Find where the given text appears and provide that cell's center as [x, y] coordinate. 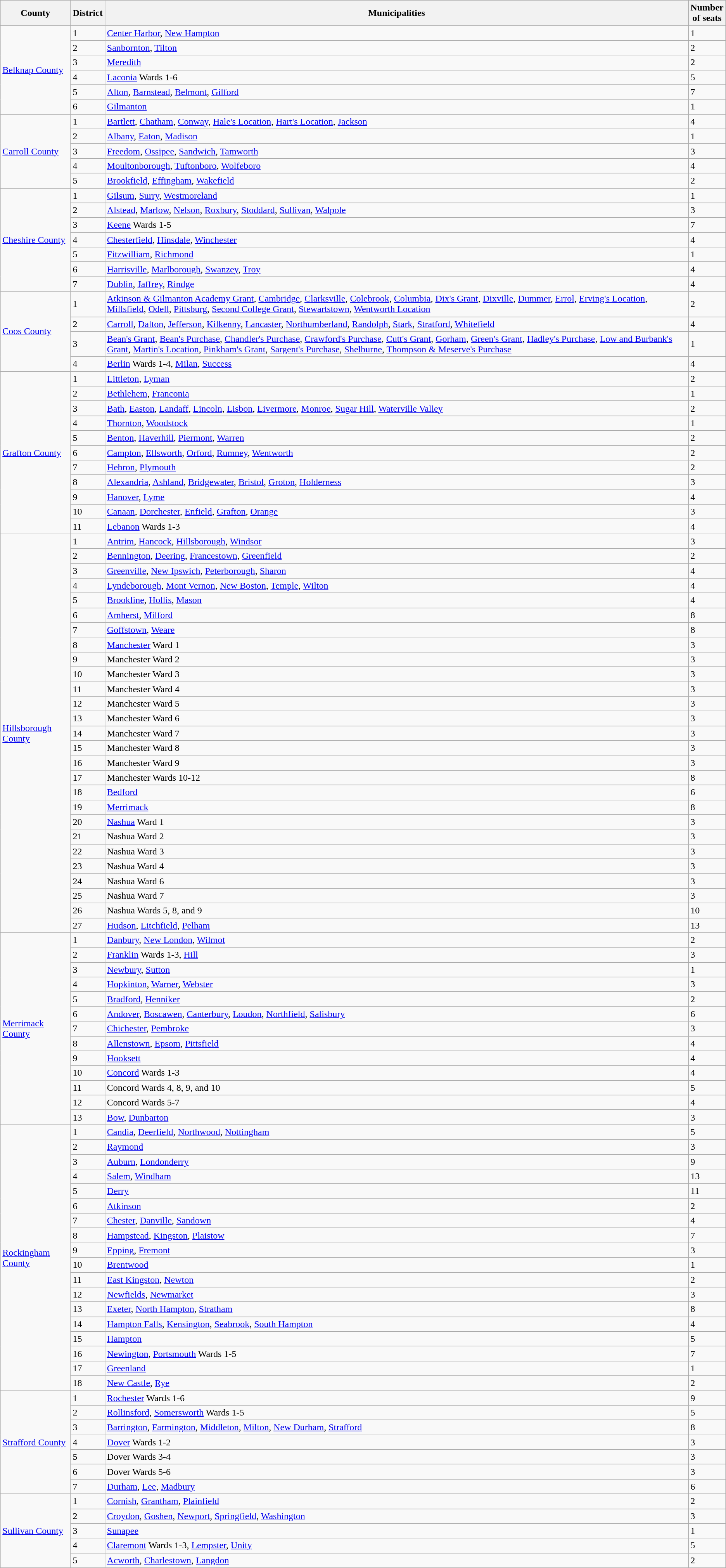
19 [88, 807]
Manchester Ward 3 [396, 674]
Nashua Ward 3 [396, 851]
Brentwood [396, 1265]
22 [88, 851]
Center Harbor, New Hampton [396, 33]
East Kingston, Newton [396, 1280]
Greenland [396, 1368]
Keene Wards 1-5 [396, 225]
Manchester Ward 8 [396, 748]
Alton, Barnstead, Belmont, Gilford [396, 92]
Hampton Falls, Kensington, Seabrook, South Hampton [396, 1324]
Raymond [396, 1147]
Sullivan County [36, 1531]
Newbury, Sutton [396, 970]
26 [88, 910]
Nashua Ward 6 [396, 881]
Manchester Ward 1 [396, 645]
Manchester Wards 10-12 [396, 778]
Franklin Wards 1-3, Hill [396, 955]
Amherst, Milford [396, 615]
Hopkinton, Warner, Webster [396, 984]
Gilmanton [396, 107]
Belknap County [36, 70]
23 [88, 866]
Rochester Wards 1-6 [396, 1398]
Chichester, Pembroke [396, 1029]
Goffstown, Weare [396, 630]
Cornish, Grantham, Plainfield [396, 1501]
Thornton, Woodstock [396, 423]
Hampton [396, 1339]
Sanbornton, Tilton [396, 48]
Moultonborough, Tuftonboro, Wolfeboro [396, 166]
Acworth, Charlestown, Langdon [396, 1560]
Manchester Ward 9 [396, 763]
Hillsborough County [36, 733]
27 [88, 925]
Newington, Portsmouth Wards 1-5 [396, 1353]
Andover, Boscawen, Canterbury, Loudon, Northfield, Salisbury [396, 1014]
Candia, Deerfield, Northwood, Nottingham [396, 1132]
Merrimack County [36, 1029]
Gilsum, Surry, Westmoreland [396, 195]
Hooksett [396, 1058]
Hudson, Litchfield, Pelham [396, 925]
Chester, Danville, Sandown [396, 1221]
Antrim, Hancock, Hillsborough, Windsor [396, 541]
Bath, Easton, Landaff, Lincoln, Lisbon, Livermore, Monroe, Sugar Hill, Waterville Valley [396, 408]
Laconia Wards 1-6 [396, 77]
Hampstead, Kingston, Plaistow [396, 1235]
Hanover, Lyme [396, 497]
Concord Wards 1-3 [396, 1073]
Berlin Wards 1-4, Milan, Success [396, 364]
Bedford [396, 792]
Chesterfield, Hinsdale, Winchester [396, 240]
Strafford County [36, 1442]
Merrimack [396, 807]
Municipalities [396, 13]
Barrington, Farmington, Middleton, Milton, New Durham, Strafford [396, 1428]
Nashua Ward 2 [396, 837]
Manchester Ward 6 [396, 719]
Alstead, Marlow, Nelson, Roxbury, Stoddard, Sullivan, Walpole [396, 210]
Nashua Wards 5, 8, and 9 [396, 910]
Bow, Dunbarton [396, 1117]
Newfields, Newmarket [396, 1294]
Dublin, Jaffrey, Rindge [396, 284]
Albany, Eaton, Madison [396, 136]
Brookline, Hollis, Mason [396, 600]
Nashua Ward 1 [396, 822]
Concord Wards 5-7 [396, 1102]
24 [88, 881]
Numberof seats [707, 13]
Nashua Ward 4 [396, 866]
Croydon, Goshen, Newport, Springfield, Washington [396, 1516]
Nashua Ward 7 [396, 896]
District [88, 13]
Rollinsford, Somersworth Wards 1-5 [396, 1413]
Dover Wards 5-6 [396, 1472]
Claremont Wards 1-3, Lempster, Unity [396, 1545]
Hebron, Plymouth [396, 468]
Derry [396, 1191]
21 [88, 837]
Durham, Lee, Madbury [396, 1487]
Concord Wards 4, 8, 9, and 10 [396, 1088]
Dover Wards 3-4 [396, 1457]
Alexandria, Ashland, Bridgewater, Bristol, Groton, Holderness [396, 482]
Grafton County [36, 452]
Bradford, Henniker [396, 999]
Harrisville, Marlborough, Swanzey, Troy [396, 269]
Dover Wards 1-2 [396, 1442]
Benton, Haverhill, Piermont, Warren [396, 438]
Exeter, North Hampton, Stratham [396, 1309]
Meredith [396, 62]
Manchester Ward 5 [396, 704]
Coos County [36, 331]
Manchester Ward 7 [396, 733]
Carroll, Dalton, Jefferson, Kilkenny, Lancaster, Northumberland, Randolph, Stark, Stratford, Whitefield [396, 324]
Atkinson [396, 1206]
Fitzwilliam, Richmond [396, 255]
Manchester Ward 2 [396, 659]
Lebanon Wards 1-3 [396, 527]
Danbury, New London, Wilmot [396, 940]
Brookfield, Effingham, Wakefield [396, 180]
Epping, Fremont [396, 1250]
Cheshire County [36, 239]
New Castle, Rye [396, 1383]
Campton, Ellsworth, Orford, Rumney, Wentworth [396, 453]
Manchester Ward 4 [396, 689]
Canaan, Dorchester, Enfield, Grafton, Orange [396, 512]
Bennington, Deering, Francestown, Greenfield [396, 556]
Allenstown, Epsom, Pittsfield [396, 1043]
Freedom, Ossipee, Sandwich, Tamworth [396, 151]
25 [88, 896]
Carroll County [36, 151]
County [36, 13]
Auburn, Londonderry [396, 1161]
Greenville, New Ipswich, Peterborough, Sharon [396, 571]
20 [88, 822]
Rockingham County [36, 1257]
Lyndeborough, Mont Vernon, New Boston, Temple, Wilton [396, 586]
Salem, Windham [396, 1176]
Littleton, Lyman [396, 379]
Sunapee [396, 1531]
Bartlett, Chatham, Conway, Hale's Location, Hart's Location, Jackson [396, 121]
Bethlehem, Franconia [396, 393]
